Return (x, y) of the center of cell containing provided text 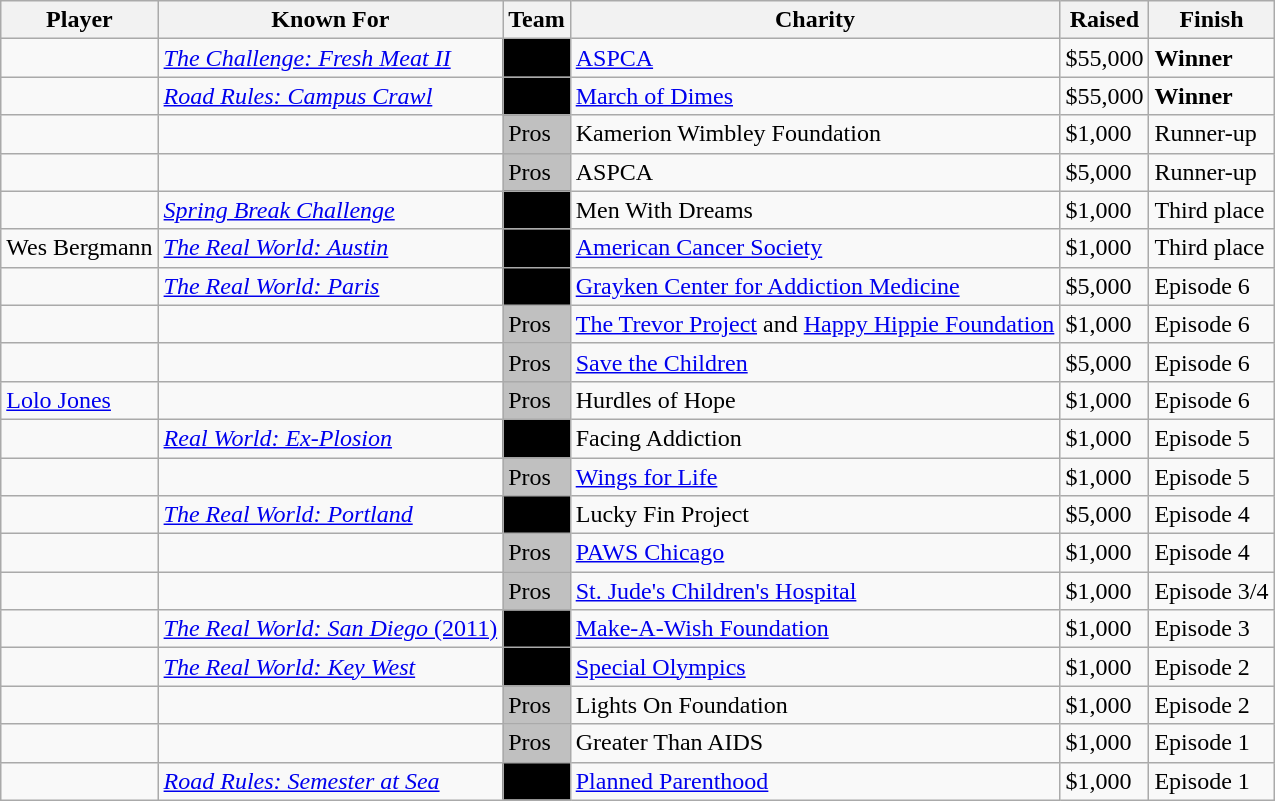
Hurdles of Hope (815, 400)
Known For (330, 20)
The Real World: San Diego (2011) (330, 629)
Greater Than AIDS (815, 743)
Wings for Life (815, 477)
Make-A-Wish Foundation (815, 629)
Episode 3 (1212, 629)
PAWS Chicago (815, 553)
Grayken Center for Addiction Medicine (815, 286)
The Challenge: Fresh Meat II (330, 58)
St. Jude's Children's Hospital (815, 591)
Planned Parenthood (815, 781)
Kamerion Wimbley Foundation (815, 134)
Lucky Fin Project (815, 515)
Save the Children (815, 362)
The Real World: Portland (330, 515)
The Trevor Project and Happy Hippie Foundation (815, 324)
Wes Bergmann (80, 248)
Lolo Jones (80, 400)
The Real World: Austin (330, 248)
Road Rules: Campus Crawl (330, 96)
Special Olympics (815, 667)
Finish (1212, 20)
Team (537, 20)
Facing Addiction (815, 438)
The Real World: Paris (330, 286)
Men With Dreams (815, 210)
March of Dimes (815, 96)
Road Rules: Semester at Sea (330, 781)
Charity (815, 20)
Raised (1104, 20)
Episode 3/4 (1212, 591)
Player (80, 20)
Spring Break Challenge (330, 210)
American Cancer Society (815, 248)
Real World: Ex-Plosion (330, 438)
The Real World: Key West (330, 667)
Lights On Foundation (815, 705)
